Pinpoint the cell where the given text exists, returning its [x, y] midpoint coordinate. 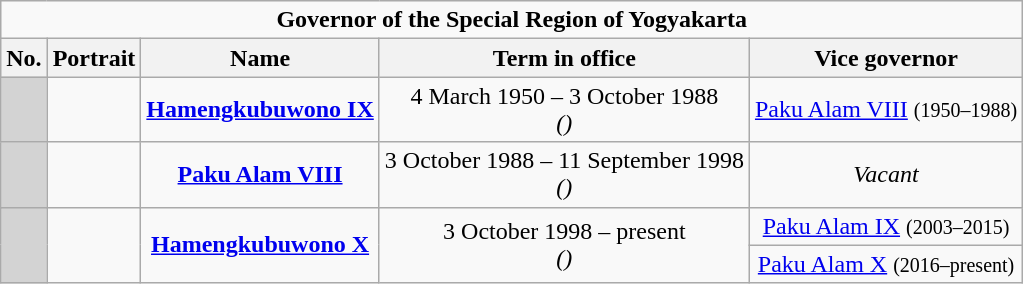
Paku Alam VIII [260, 174]
Paku Alam VIII (1950–1988) [886, 110]
3 October 1988 – 11 September 1998() [564, 174]
Vice governor [886, 58]
Portrait [94, 58]
Paku Alam X (2016–present) [886, 264]
3 October 1998 – present() [564, 245]
Name [260, 58]
4 March 1950 – 3 October 1988() [564, 110]
Vacant [886, 174]
Hamengkubuwono X [260, 245]
No. [24, 58]
Term in office [564, 58]
Paku Alam IX (2003–2015) [886, 226]
Hamengkubuwono IX [260, 110]
Governor of the Special Region of Yogyakarta [512, 20]
